Determine the (X, Y) coordinate at the center of the cell enclosing the given text.  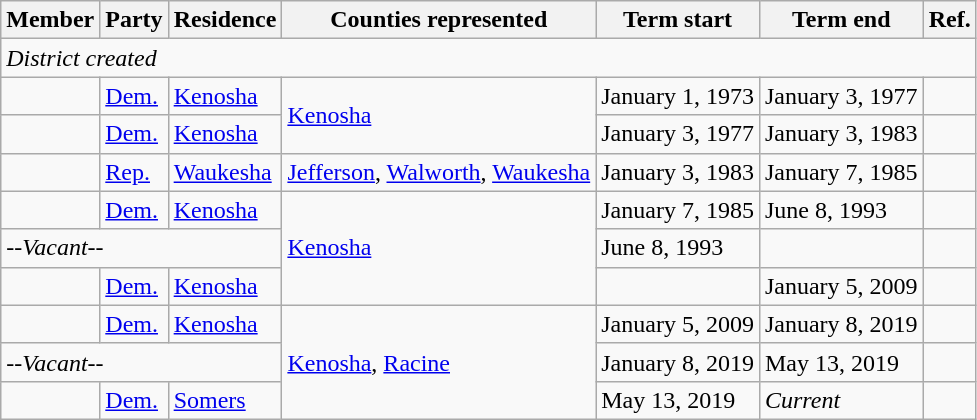
Kenosha, Racine (439, 362)
Rep. (134, 172)
Term start (678, 20)
Ref. (950, 20)
Jefferson, Walworth, Waukesha (439, 172)
District created (488, 58)
Term end (841, 20)
Current (841, 400)
Member (50, 20)
Somers (225, 400)
Counties represented (439, 20)
January 1, 1973 (678, 96)
Party (134, 20)
Residence (225, 20)
Waukesha (225, 172)
